Determine the (x, y) coordinate at the center of the cell enclosing the given text.  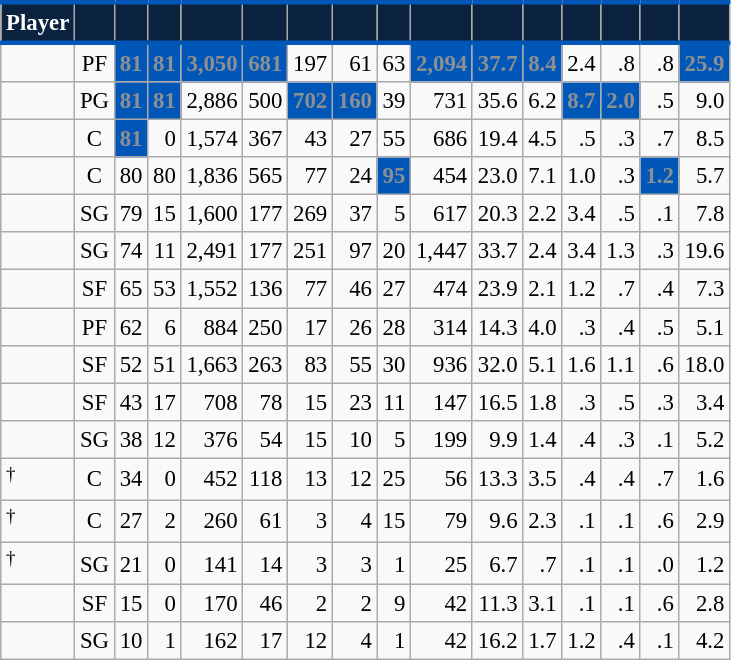
56 (442, 479)
37 (354, 214)
78 (266, 402)
197 (310, 62)
4.5 (542, 139)
62 (130, 327)
16.2 (497, 641)
2.8 (704, 604)
8.4 (542, 62)
18.0 (704, 364)
1.3 (620, 251)
250 (266, 327)
1.0 (582, 176)
33.7 (497, 251)
35.6 (497, 101)
251 (310, 251)
7.3 (704, 289)
19.4 (497, 139)
23.0 (497, 176)
2,491 (212, 251)
170 (212, 604)
24 (354, 176)
2.2 (542, 214)
1,574 (212, 139)
54 (266, 439)
260 (212, 521)
21 (130, 563)
141 (212, 563)
162 (212, 641)
Player (38, 22)
452 (212, 479)
20.3 (497, 214)
2.9 (704, 521)
1.4 (542, 439)
1,600 (212, 214)
25.9 (704, 62)
1.1 (620, 364)
1,447 (442, 251)
2.3 (542, 521)
1,552 (212, 289)
4.0 (542, 327)
884 (212, 327)
26 (354, 327)
95 (394, 176)
23.9 (497, 289)
5.7 (704, 176)
2.1 (542, 289)
9.6 (497, 521)
681 (266, 62)
1.7 (542, 641)
617 (442, 214)
454 (442, 176)
3,050 (212, 62)
11.3 (497, 604)
147 (442, 402)
118 (266, 479)
6 (164, 327)
28 (394, 327)
34 (130, 479)
376 (212, 439)
9.0 (704, 101)
53 (164, 289)
14 (266, 563)
52 (130, 364)
8.7 (582, 101)
314 (442, 327)
2.0 (620, 101)
83 (310, 364)
686 (442, 139)
97 (354, 251)
.0 (660, 563)
1,836 (212, 176)
19.6 (704, 251)
14.3 (497, 327)
13.3 (497, 479)
16.5 (497, 402)
20 (394, 251)
32.0 (497, 364)
160 (354, 101)
9 (394, 604)
1,663 (212, 364)
37.7 (497, 62)
565 (266, 176)
2,094 (442, 62)
1.8 (542, 402)
263 (266, 364)
51 (164, 364)
63 (394, 62)
702 (310, 101)
708 (212, 402)
7.8 (704, 214)
269 (310, 214)
23 (354, 402)
9.9 (497, 439)
3.5 (542, 479)
13 (310, 479)
8.5 (704, 139)
38 (130, 439)
6.7 (497, 563)
367 (266, 139)
74 (130, 251)
136 (266, 289)
30 (394, 364)
5.2 (704, 439)
500 (266, 101)
2,886 (212, 101)
39 (394, 101)
199 (442, 439)
474 (442, 289)
6.2 (542, 101)
PG (95, 101)
936 (442, 364)
4.2 (704, 641)
731 (442, 101)
3.1 (542, 604)
65 (130, 289)
7.1 (542, 176)
